Locate the cell with the specified text and output its [x, y] center coordinate. 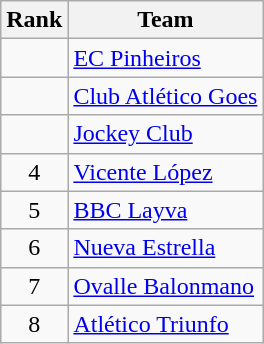
Jockey Club [166, 134]
8 [34, 324]
7 [34, 286]
Club Atlético Goes [166, 96]
EC Pinheiros [166, 58]
Nueva Estrella [166, 248]
Rank [34, 20]
Ovalle Balonmano [166, 286]
4 [34, 172]
6 [34, 248]
BBC Layva [166, 210]
Atlético Triunfo [166, 324]
Vicente López [166, 172]
Team [166, 20]
5 [34, 210]
